Locate the cell with the specified text and output its (X, Y) center coordinate. 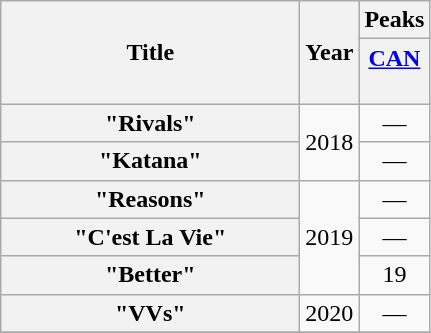
"Rivals" (150, 123)
2019 (330, 237)
"Better" (150, 275)
Year (330, 52)
Title (150, 52)
"VVs" (150, 313)
"Reasons" (150, 199)
2018 (330, 142)
Peaks (394, 20)
19 (394, 275)
"C'est La Vie" (150, 237)
"Katana" (150, 161)
2020 (330, 313)
CAN (394, 72)
